Locate the cell with the specified text and output its [X, Y] center coordinate. 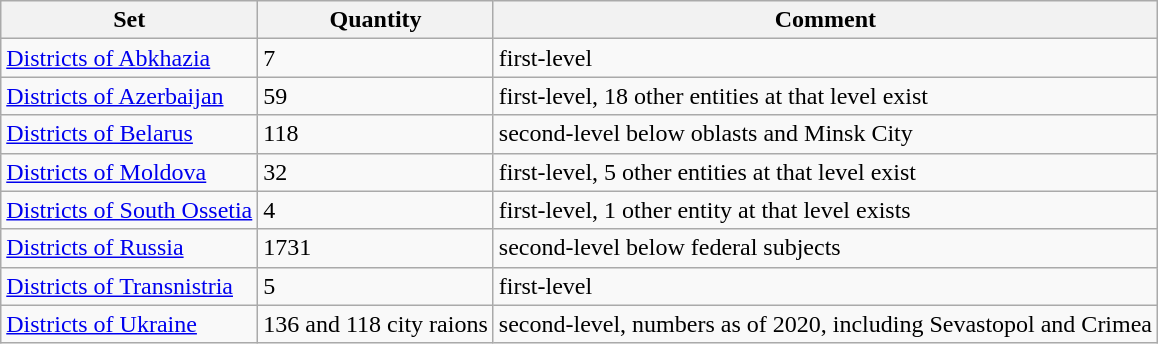
136 and 118 city raions [376, 324]
Districts of Belarus [130, 134]
59 [376, 96]
118 [376, 134]
second-level, numbers as of 2020, including Sevastopol and Crimea [825, 324]
Districts of Russia [130, 248]
Districts of Abkhazia [130, 58]
4 [376, 210]
Quantity [376, 20]
second-level below oblasts and Minsk City [825, 134]
1731 [376, 248]
Set [130, 20]
second-level below federal subjects [825, 248]
Districts of South Ossetia [130, 210]
first-level, 5 other entities at that level exist [825, 172]
first-level, 18 other entities at that level exist [825, 96]
32 [376, 172]
Districts of Azerbaijan [130, 96]
Districts of Ukraine [130, 324]
7 [376, 58]
first-level, 1 other entity at that level exists [825, 210]
5 [376, 286]
Districts of Moldova [130, 172]
Comment [825, 20]
Districts of Transnistria [130, 286]
